Extract the (x, y) coordinate from the center of the cell holding the provided text.  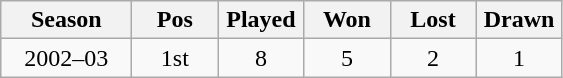
5 (347, 58)
Drawn (519, 20)
2002–03 (66, 58)
2 (433, 58)
Pos (175, 20)
1 (519, 58)
Won (347, 20)
8 (261, 58)
Season (66, 20)
Lost (433, 20)
1st (175, 58)
Played (261, 20)
